Locate the cell with the specified text and output its [x, y] center coordinate. 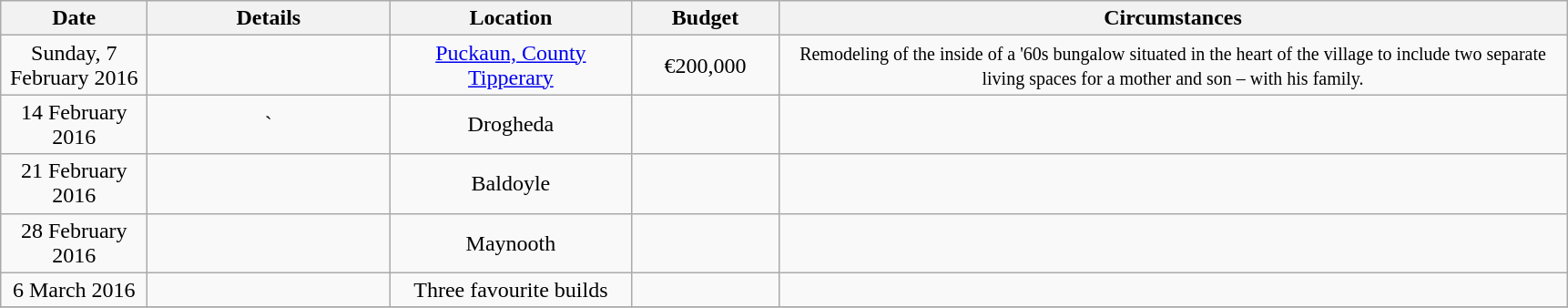
€200,000 [705, 66]
Drogheda [511, 124]
Circumstances [1173, 18]
6 March 2016 [75, 290]
Three favourite builds [511, 290]
` [269, 124]
Baldoyle [511, 184]
Budget [705, 18]
Maynooth [511, 242]
21 February 2016 [75, 184]
Date [75, 18]
Puckaun, County Tipperary [511, 66]
14 February 2016 [75, 124]
Sunday, 7 February 2016 [75, 66]
28 February 2016 [75, 242]
Location [511, 18]
Details [269, 18]
